From the cell containing the given text, extract its center point as [X, Y] coordinate. 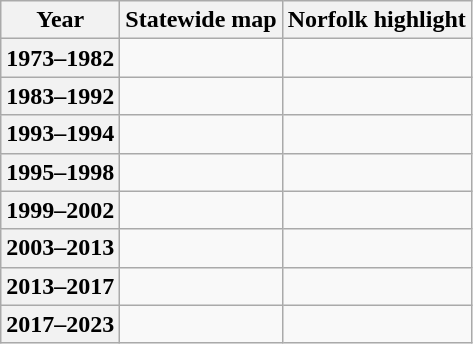
Year [60, 20]
1999–2002 [60, 210]
2013–2017 [60, 286]
Statewide map [201, 20]
1973–1982 [60, 58]
Norfolk highlight [376, 20]
2003–2013 [60, 248]
1995–1998 [60, 172]
2017–2023 [60, 324]
1993–1994 [60, 134]
1983–1992 [60, 96]
